Determine the (X, Y) coordinate at the center of the cell enclosing the given text.  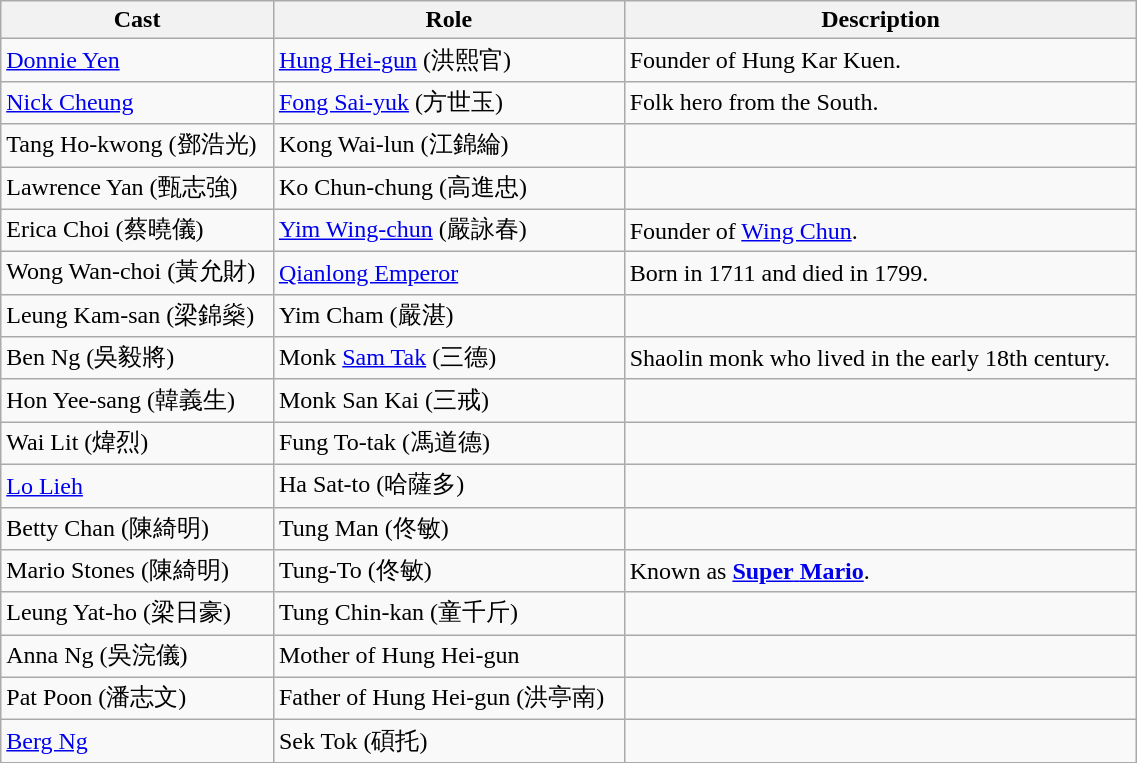
Pat Poon (潘志文) (138, 698)
Tung-To (佟敏) (448, 572)
Role (448, 20)
Leung Yat-ho (梁日豪) (138, 614)
Born in 1711 and died in 1799. (880, 274)
Shaolin monk who lived in the early 18th century. (880, 358)
Qianlong Emperor (448, 274)
Father of Hung Hei-gun (洪亭南) (448, 698)
Monk San Kai (三戒) (448, 400)
Lawrence Yan (甄志強) (138, 188)
Tang Ho-kwong (鄧浩光) (138, 146)
Folk hero from the South. (880, 102)
Sek Tok (碩托) (448, 742)
Monk Sam Tak (三德) (448, 358)
Anna Ng (吳浣儀) (138, 656)
Donnie Yen (138, 60)
Hung Hei-gun (洪熙官) (448, 60)
Ko Chun-chung (高進忠) (448, 188)
Lo Lieh (138, 486)
Wong Wan-choi (黃允財) (138, 274)
Yim Cham (嚴湛) (448, 316)
Known as Super Mario. (880, 572)
Fung To-tak (馮道德) (448, 444)
Berg Ng (138, 742)
Wai Lit (煒烈) (138, 444)
Cast (138, 20)
Mario Stones (陳綺明) (138, 572)
Erica Choi (蔡曉儀) (138, 230)
Tung Man (佟敏) (448, 528)
Description (880, 20)
Founder of Hung Kar Kuen. (880, 60)
Tung Chin-kan (童千斤) (448, 614)
Kong Wai-lun (江錦綸) (448, 146)
Founder of Wing Chun. (880, 230)
Fong Sai-yuk (方世玉) (448, 102)
Hon Yee-sang (韓義生) (138, 400)
Betty Chan (陳綺明) (138, 528)
Nick Cheung (138, 102)
Mother of Hung Hei-gun (448, 656)
Ben Ng (吳毅將) (138, 358)
Ha Sat-to (哈薩多) (448, 486)
Yim Wing-chun (嚴詠春) (448, 230)
Leung Kam-san (梁錦燊) (138, 316)
